Scan for the cell matching the given text and deliver its [x, y] coordinate at center. 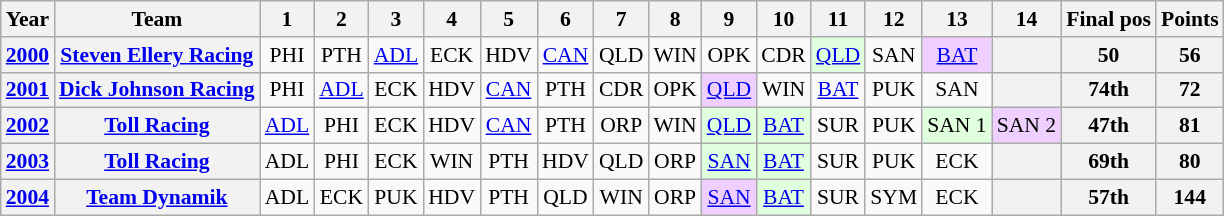
10 [784, 19]
Dick Johnson Racing [157, 90]
2004 [28, 197]
57th [1108, 197]
81 [1190, 126]
Steven Ellery Racing [157, 55]
69th [1108, 162]
2002 [28, 126]
SAN 2 [1027, 126]
4 [452, 19]
13 [957, 19]
2 [341, 19]
9 [729, 19]
SYM [894, 197]
6 [566, 19]
80 [1190, 162]
74th [1108, 90]
7 [622, 19]
2001 [28, 90]
Year [28, 19]
11 [838, 19]
56 [1190, 55]
12 [894, 19]
14 [1027, 19]
Team [157, 19]
144 [1190, 197]
1 [287, 19]
8 [674, 19]
Team Dynamik [157, 197]
Points [1190, 19]
72 [1190, 90]
47th [1108, 126]
5 [508, 19]
50 [1108, 55]
2003 [28, 162]
SAN 1 [957, 126]
Final pos [1108, 19]
2000 [28, 55]
3 [396, 19]
